Provide the (x, y) coordinate of the cell's center where the given text is located.  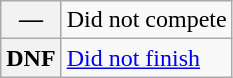
Did not compete (146, 20)
DNF (31, 58)
— (31, 20)
Did not finish (146, 58)
